Pinpoint the cell where the given text exists, returning its [x, y] midpoint coordinate. 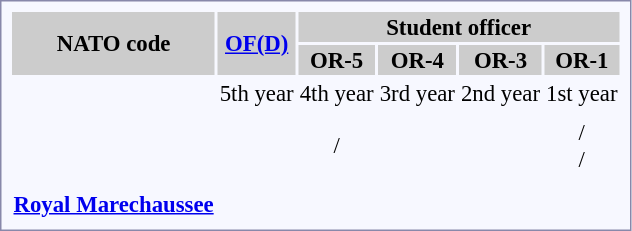
4th year [336, 93]
Royal Marechaussee [114, 204]
NATO code [114, 44]
1st year [582, 93]
// [582, 146]
/ [336, 146]
2nd year [500, 93]
OR-4 [417, 60]
Student officer [458, 27]
OR-5 [336, 60]
3rd year [417, 93]
OR-3 [500, 60]
5th year [256, 93]
OF(D) [256, 44]
OR-1 [582, 60]
